Locate the cell with the specified text and output its (X, Y) center coordinate. 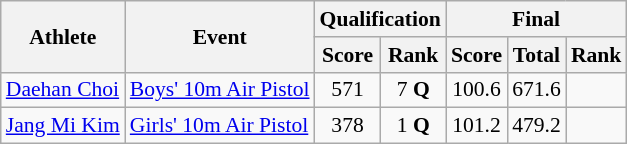
Boys' 10m Air Pistol (220, 90)
Total (536, 55)
378 (348, 126)
571 (348, 90)
101.2 (476, 126)
671.6 (536, 90)
479.2 (536, 126)
Final (536, 19)
Jang Mi Kim (63, 126)
Event (220, 36)
Qualification (380, 19)
100.6 (476, 90)
Daehan Choi (63, 90)
Athlete (63, 36)
1 Q (414, 126)
Girls' 10m Air Pistol (220, 126)
7 Q (414, 90)
